Locate the cell with the specified text and output its [x, y] center coordinate. 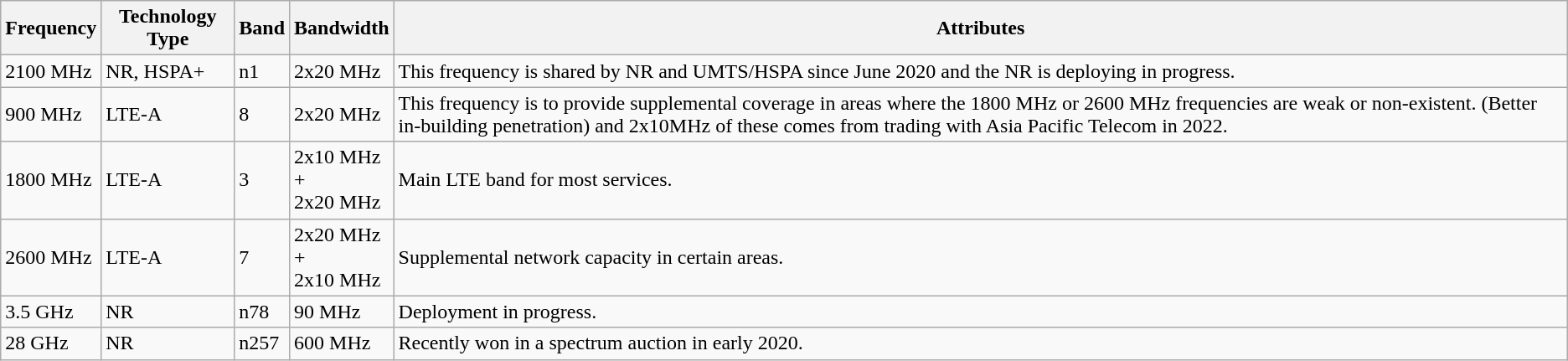
n78 [262, 312]
Main LTE band for most services. [980, 180]
NR, HSPA+ [168, 71]
2x10 MHz + 2x20 MHz [342, 180]
600 MHz [342, 343]
n257 [262, 343]
Frequency [51, 28]
90 MHz [342, 312]
n1 [262, 71]
3 [262, 180]
900 MHz [51, 114]
3.5 GHz [51, 312]
7 [262, 257]
28 GHz [51, 343]
Band [262, 28]
Technology Type [168, 28]
This frequency is shared by NR and UMTS/HSPA since June 2020 and the NR is deploying in progress. [980, 71]
8 [262, 114]
2600 MHz [51, 257]
Attributes [980, 28]
2x20 MHz + 2x10 MHz [342, 257]
2100 MHz [51, 71]
1800 MHz [51, 180]
Bandwidth [342, 28]
Recently won in a spectrum auction in early 2020. [980, 343]
Supplemental network capacity in certain areas. [980, 257]
Deployment in progress. [980, 312]
